Scan for the cell matching the given text and deliver its [X, Y] coordinate at center. 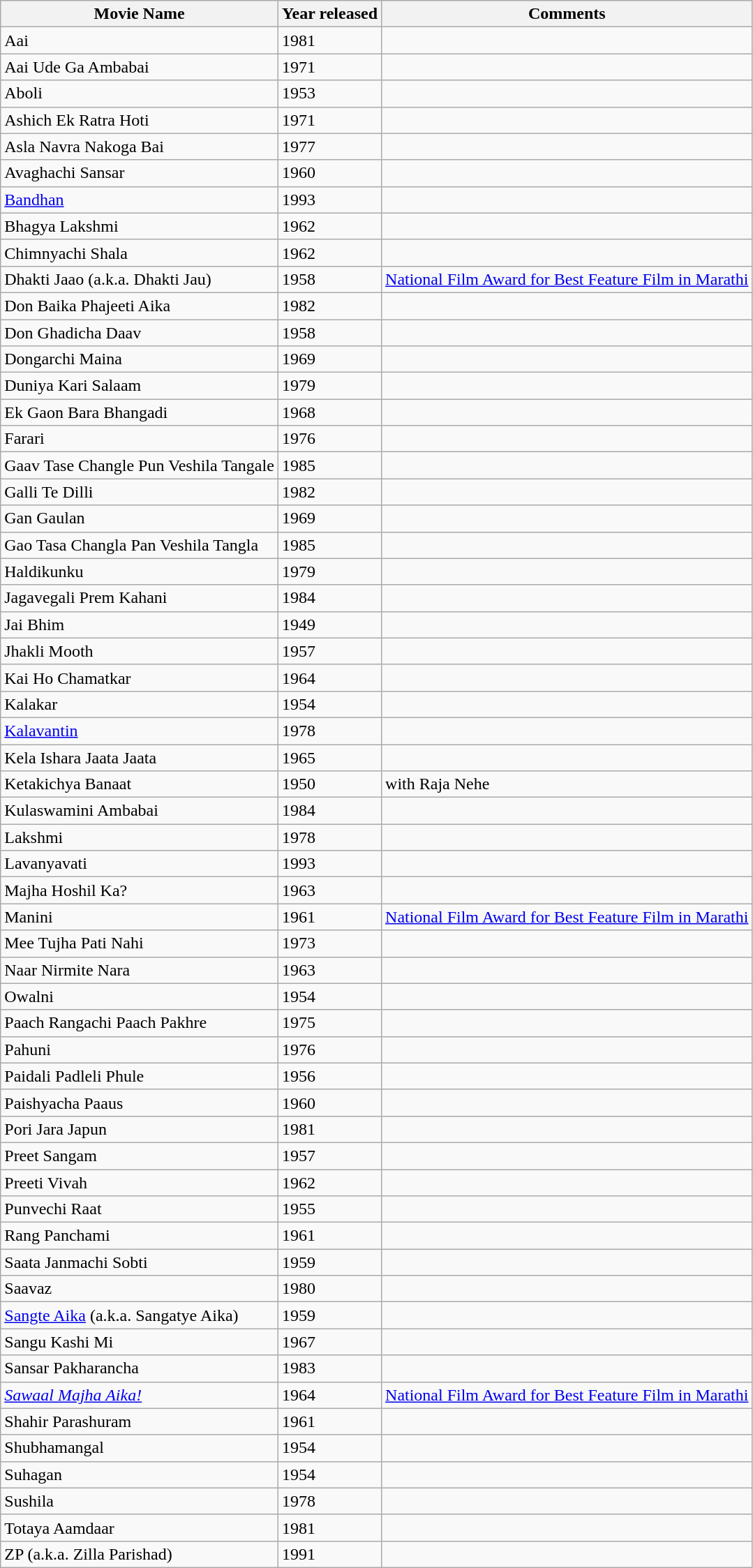
with Raja Nehe [567, 784]
ZP (a.k.a. Zilla Parishad) [140, 1554]
Aboli [140, 94]
Movie Name [140, 14]
Asla Navra Nakoga Bai [140, 147]
Ashich Ek Ratra Hoti [140, 120]
Don Baika Phajeeti Aika [140, 306]
Kalakar [140, 704]
Lakshmi [140, 837]
Sangu Kashi Mi [140, 1342]
1975 [329, 1023]
1991 [329, 1554]
Ek Gaon Bara Bhangadi [140, 412]
1968 [329, 412]
Shahir Parashuram [140, 1421]
Gao Tasa Changla Pan Veshila Tangla [140, 545]
Aai [140, 40]
Preet Sangam [140, 1156]
Lavanyavati [140, 864]
Bhagya Lakshmi [140, 226]
1950 [329, 784]
1949 [329, 625]
Totaya Aamdaar [140, 1528]
Kai Ho Chamatkar [140, 678]
Saata Janmachi Sobti [140, 1262]
Suhagan [140, 1474]
Pori Jara Japun [140, 1129]
Paidali Padleli Phule [140, 1076]
Kela Ishara Jaata Jaata [140, 757]
Aai Ude Ga Ambabai [140, 67]
1980 [329, 1289]
Chimnyachi Shala [140, 253]
1977 [329, 147]
1955 [329, 1209]
Punvechi Raat [140, 1209]
Farari [140, 439]
Ketakichya Banaat [140, 784]
1973 [329, 943]
Don Ghadicha Daav [140, 333]
Dhakti Jaao (a.k.a. Dhakti Jau) [140, 279]
Owalni [140, 996]
Gan Gaulan [140, 518]
Bandhan [140, 200]
Kalavantin [140, 731]
1967 [329, 1342]
Pahuni [140, 1050]
Dongarchi Maina [140, 359]
1956 [329, 1076]
1965 [329, 757]
Sawaal Majha Aika! [140, 1395]
Jagavegali Prem Kahani [140, 598]
Jai Bhim [140, 625]
Jhakli Mooth [140, 651]
Avaghachi Sansar [140, 173]
Galli Te Dilli [140, 492]
Paishyacha Paaus [140, 1103]
Haldikunku [140, 572]
Mee Tujha Pati Nahi [140, 943]
Year released [329, 14]
Duniya Kari Salaam [140, 386]
Shubhamangal [140, 1448]
Sansar Pakharancha [140, 1368]
Saavaz [140, 1289]
Rang Panchami [140, 1236]
Manini [140, 917]
Kulaswamini Ambabai [140, 811]
Comments [567, 14]
Preeti Vivah [140, 1183]
Sushila [140, 1501]
Gaav Tase Changle Pun Veshila Tangale [140, 465]
Majha Hoshil Ka? [140, 890]
Paach Rangachi Paach Pakhre [140, 1023]
1953 [329, 94]
Sangte Aika (a.k.a. Sangatye Aika) [140, 1315]
1983 [329, 1368]
Naar Nirmite Nara [140, 970]
